For the text-containing cell, return its midpoint in (X, Y) coordinate format. 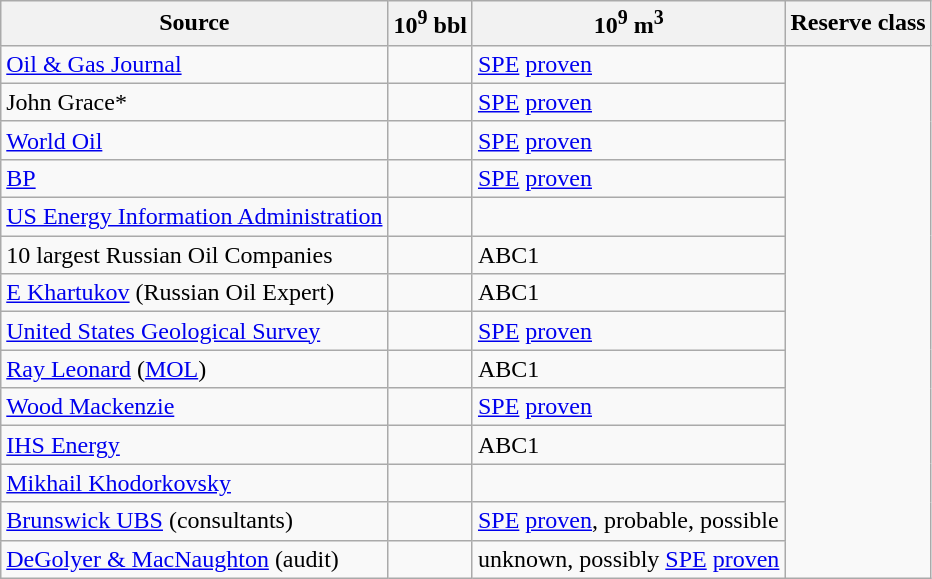
unknown, possibly SPE proven (628, 559)
Brunswick UBS (consultants) (194, 521)
109 m3 (628, 24)
Wood Mackenzie (194, 407)
Reserve class (858, 24)
World Oil (194, 140)
US Energy Information Administration (194, 217)
10 largest Russian Oil Companies (194, 255)
109 bbl (430, 24)
E Khartukov (Russian Oil Expert) (194, 293)
DeGolyer & MacNaughton (audit) (194, 559)
IHS Energy (194, 445)
SPE proven, probable, possible (628, 521)
BP (194, 178)
Mikhail Khodorkovsky (194, 483)
Oil & Gas Journal (194, 64)
Source (194, 24)
John Grace* (194, 102)
United States Geological Survey (194, 331)
Ray Leonard (MOL) (194, 369)
